Scan for the cell matching the given text and deliver its (x, y) coordinate at center. 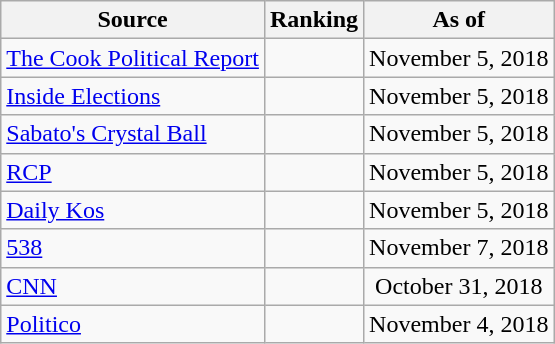
Ranking (314, 20)
As of (459, 20)
Inside Elections (133, 96)
November 4, 2018 (459, 324)
Sabato's Crystal Ball (133, 134)
November 7, 2018 (459, 248)
Daily Kos (133, 210)
October 31, 2018 (459, 286)
Source (133, 20)
The Cook Political Report (133, 58)
RCP (133, 172)
Politico (133, 324)
538 (133, 248)
CNN (133, 286)
